Provide the [x, y] coordinate of the cell's center where the given text is located.  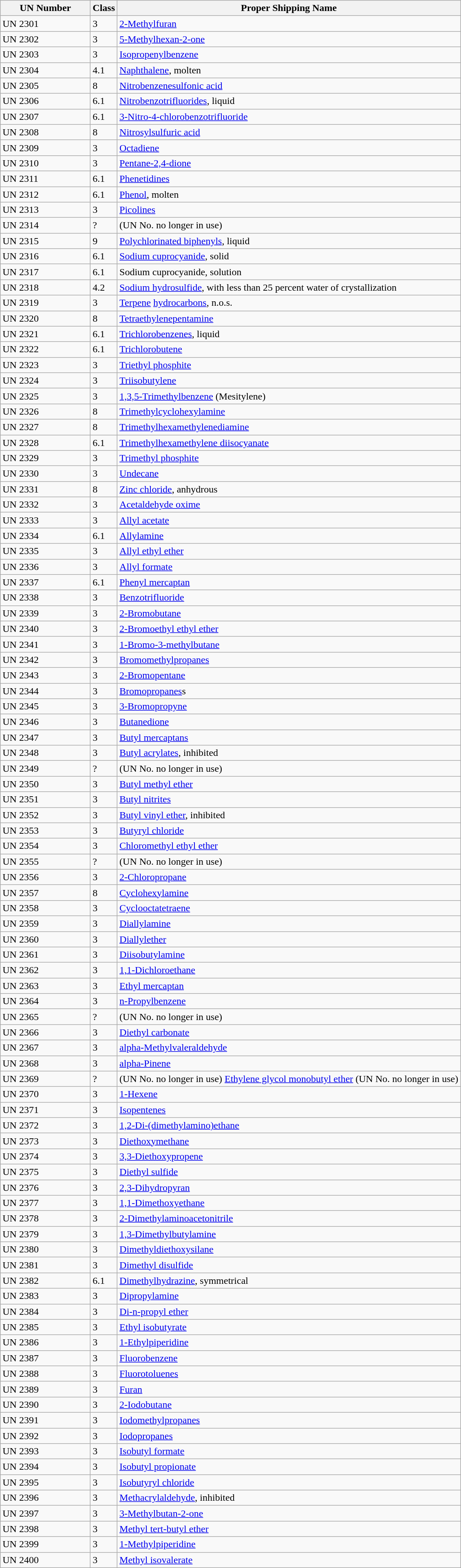
Diallylether [289, 939]
Isopropenylbenzene [289, 55]
3,3-Diethoxypropene [289, 1156]
1,3,5-Trimethylbenzene (Mesitylene) [289, 396]
UN 2366 [46, 1032]
Dimethyl disulfide [289, 1265]
UN 2349 [46, 769]
Polychlorinated biphenyls, liquid [289, 241]
UN 2373 [46, 1141]
alpha-Pinene [289, 1063]
2-Iodobutane [289, 1405]
UN 2342 [46, 660]
UN 2330 [46, 474]
Trichlorobenzenes, liquid [289, 334]
Sodium cuprocyanide, solution [289, 272]
UN 2308 [46, 132]
Butyryl chloride [289, 830]
UN 2319 [46, 303]
UN 2310 [46, 163]
Iodopropanes [289, 1435]
UN 2341 [46, 644]
UN 2307 [46, 117]
UN 2382 [46, 1281]
Dipropylamine [289, 1296]
Trimethylhexamethylene diisocyanate [289, 442]
UN 2363 [46, 986]
UN 2336 [46, 567]
UN 2339 [46, 613]
UN 2346 [46, 722]
5-Methylhexan-2-one [289, 39]
9 [104, 241]
(UN No. no longer in use) Ethylene glycol monobutyl ether (UN No. no longer in use) [289, 1079]
Butyl acrylates, inhibited [289, 753]
Butyl mercaptans [289, 738]
1-Ethylpiperidine [289, 1343]
alpha-Methylvaleraldehyde [289, 1048]
Nitrobenzenesulfonic acid [289, 86]
UN 2334 [46, 536]
UN 2356 [46, 877]
n-Propylbenzene [289, 1001]
UN 2377 [46, 1203]
2-Methylfuran [289, 24]
Sodium hydrosulfide, with less than 25 percent water of crystallization [289, 287]
UN 2312 [46, 194]
UN 2352 [46, 815]
UN 2327 [46, 427]
Diethyl sulfide [289, 1172]
Terpene hydrocarbons, n.o.s. [289, 303]
1,1-Dimethoxyethane [289, 1203]
UN 2313 [46, 210]
UN 2301 [46, 24]
Tetraethylenepentamine [289, 318]
Nitrobenzotrifluorides, liquid [289, 101]
Methacrylaldehyde, inhibited [289, 1498]
Allylamine [289, 536]
UN 2358 [46, 908]
UN 2357 [46, 892]
UN 2302 [46, 39]
UN 2315 [46, 241]
Phenyl mercaptan [289, 582]
Benzotrifluoride [289, 598]
UN 2306 [46, 101]
UN 2317 [46, 272]
Methyl isovalerate [289, 1560]
UN 2385 [46, 1327]
UN 2344 [46, 691]
UN 2347 [46, 738]
UN 2311 [46, 179]
UN 2375 [46, 1172]
Furan [289, 1389]
UN 2359 [46, 923]
Iodomethylpropanes [289, 1420]
UN 2340 [46, 629]
UN 2380 [46, 1250]
UN 2332 [46, 505]
UN 2303 [46, 55]
Proper Shipping Name [289, 8]
Allyl formate [289, 567]
Ethyl mercaptan [289, 986]
Cyclohexylamine [289, 892]
Allyl ethyl ether [289, 551]
Trimethyl phosphite [289, 458]
Isopentenes [289, 1110]
UN 2365 [46, 1017]
UN Number [46, 8]
UN 2390 [46, 1405]
2,3-Dihydropyran [289, 1188]
Isobutyl propionate [289, 1467]
UN 2386 [46, 1343]
UN 2387 [46, 1358]
Diethyl carbonate [289, 1032]
Trimethylhexamethylenediamine [289, 427]
4.2 [104, 287]
UN 2393 [46, 1451]
Chloromethyl ethyl ether [289, 846]
UN 2369 [46, 1079]
Fluorotoluenes [289, 1374]
2-Chloropropane [289, 877]
UN 2391 [46, 1420]
Trimethylcyclohexylamine [289, 411]
UN 2362 [46, 970]
Zinc chloride, anhydrous [289, 489]
UN 2354 [46, 846]
Pentane-2,4-dione [289, 163]
1,3-Dimethylbutylamine [289, 1234]
UN 2345 [46, 707]
UN 2394 [46, 1467]
Triisobutylene [289, 380]
Phenetidines [289, 179]
UN 2381 [46, 1265]
UN 2399 [46, 1544]
UN 2364 [46, 1001]
UN 2350 [46, 784]
UN 2323 [46, 365]
2-Bromobutane [289, 613]
UN 2322 [46, 349]
UN 2370 [46, 1094]
UN 2355 [46, 861]
UN 2314 [46, 225]
Isobutyl formate [289, 1451]
1,1-Dichloroethane [289, 970]
Fluorobenzene [289, 1358]
UN 2376 [46, 1188]
UN 2361 [46, 955]
Butanedione [289, 722]
UN 2398 [46, 1529]
Acetaldehyde oxime [289, 505]
UN 2372 [46, 1125]
UN 2318 [46, 287]
UN 2309 [46, 148]
Octadiene [289, 148]
UN 2360 [46, 939]
3-Nitro-4-chlorobenzotrifluoride [289, 117]
UN 2368 [46, 1063]
UN 2321 [46, 334]
Triethyl phosphite [289, 365]
UN 2333 [46, 520]
UN 2328 [46, 442]
Methyl tert-butyl ether [289, 1529]
Butyl methyl ether [289, 784]
1-Methylpiperidine [289, 1544]
UN 2326 [46, 411]
2-Dimethylaminoacetonitrile [289, 1219]
UN 2329 [46, 458]
UN 2353 [46, 830]
UN 2383 [46, 1296]
UN 2320 [46, 318]
UN 2389 [46, 1389]
Diethoxymethane [289, 1141]
Bromopropaness [289, 691]
1,2-Di-(dimethylamino)ethane [289, 1125]
UN 2396 [46, 1498]
UN 2384 [46, 1312]
4.1 [104, 70]
Picolines [289, 210]
UN 2392 [46, 1435]
1-Bromo-3-methylbutane [289, 644]
Bromomethylpropanes [289, 660]
UN 2367 [46, 1048]
2-Bromoethyl ethyl ether [289, 629]
Dimethylhydrazine, symmetrical [289, 1281]
Butyl vinyl ether, inhibited [289, 815]
UN 2305 [46, 86]
UN 2331 [46, 489]
UN 2316 [46, 256]
3-Methylbutan-2-one [289, 1513]
1-Hexene [289, 1094]
UN 2335 [46, 551]
Ethyl isobutyrate [289, 1327]
UN 2337 [46, 582]
UN 2397 [46, 1513]
Naphthalene, molten [289, 70]
Nitrosylsulfuric acid [289, 132]
Trichlorobutene [289, 349]
Allyl acetate [289, 520]
UN 2379 [46, 1234]
UN 2371 [46, 1110]
UN 2351 [46, 799]
Sodium cuprocyanide, solid [289, 256]
UN 2378 [46, 1219]
Cyclooctatetraene [289, 908]
Class [104, 8]
UN 2395 [46, 1482]
Phenol, molten [289, 194]
Butyl nitrites [289, 799]
Di-n-propyl ether [289, 1312]
Diisobutylamine [289, 955]
UN 2400 [46, 1560]
Isobutyryl chloride [289, 1482]
Diallylamine [289, 923]
UN 2374 [46, 1156]
UN 2348 [46, 753]
2-Bromopentane [289, 675]
3-Bromopropyne [289, 707]
UN 2388 [46, 1374]
UN 2338 [46, 598]
UN 2304 [46, 70]
Dimethyldiethoxysilane [289, 1250]
UN 2324 [46, 380]
Undecane [289, 474]
UN 2325 [46, 396]
UN 2343 [46, 675]
